Provide the (X, Y) coordinate of the cell's center where the given text is located.  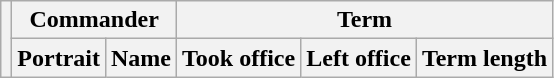
Portrait (59, 58)
Left office (359, 58)
Name (140, 58)
Term length (484, 58)
Took office (239, 58)
Commander (94, 20)
Term (365, 20)
